Pinpoint the cell where the given text exists, returning its (x, y) midpoint coordinate. 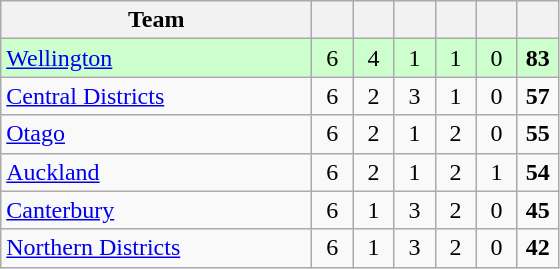
55 (538, 134)
Wellington (156, 58)
Central Districts (156, 96)
Auckland (156, 172)
Canterbury (156, 210)
42 (538, 248)
Otago (156, 134)
45 (538, 210)
4 (374, 58)
54 (538, 172)
57 (538, 96)
Team (156, 20)
83 (538, 58)
Northern Districts (156, 248)
